Locate the cell with the specified text and output its (x, y) center coordinate. 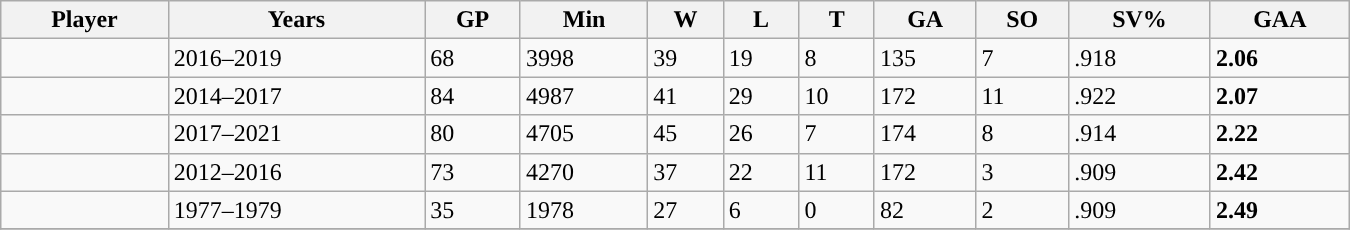
3 (1022, 172)
2012–2016 (296, 172)
Player (84, 20)
GAA (1280, 20)
1978 (584, 210)
27 (686, 210)
3998 (584, 58)
35 (473, 210)
.918 (1140, 58)
1977–1979 (296, 210)
29 (761, 96)
2 (1022, 210)
26 (761, 134)
2.07 (1280, 96)
39 (686, 58)
45 (686, 134)
2014–2017 (296, 96)
2.22 (1280, 134)
2016–2019 (296, 58)
73 (473, 172)
W (686, 20)
19 (761, 58)
Years (296, 20)
SO (1022, 20)
GP (473, 20)
6 (761, 210)
SV% (1140, 20)
84 (473, 96)
80 (473, 134)
T (837, 20)
4987 (584, 96)
.922 (1140, 96)
37 (686, 172)
4705 (584, 134)
0 (837, 210)
10 (837, 96)
135 (924, 58)
2.06 (1280, 58)
68 (473, 58)
4270 (584, 172)
.914 (1140, 134)
41 (686, 96)
22 (761, 172)
2017–2021 (296, 134)
174 (924, 134)
GA (924, 20)
82 (924, 210)
Min (584, 20)
L (761, 20)
2.42 (1280, 172)
2.49 (1280, 210)
